Find where the given text appears and provide that cell's center as (X, Y) coordinate. 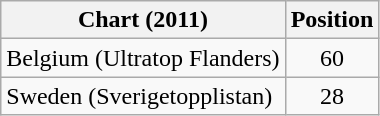
Sweden (Sverigetopplistan) (143, 96)
Position (332, 20)
28 (332, 96)
60 (332, 58)
Chart (2011) (143, 20)
Belgium (Ultratop Flanders) (143, 58)
